Return the (x, y) coordinate for the center point of the cell that contains the specified text.  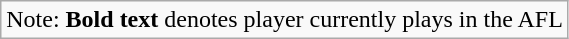
Note: Bold text denotes player currently plays in the AFL (285, 20)
